Search for the cell housing the specified text and yield its [X, Y] center coordinate. 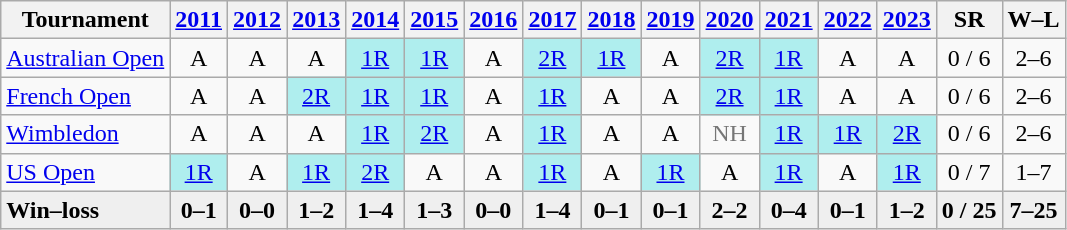
French Open [86, 96]
2018 [612, 20]
NH [730, 134]
1–7 [1034, 172]
2020 [730, 20]
2011 [199, 20]
Tournament [86, 20]
2013 [316, 20]
2023 [906, 20]
Wimbledon [86, 134]
0 / 7 [969, 172]
1–3 [434, 210]
Australian Open [86, 58]
Win–loss [86, 210]
2012 [258, 20]
2015 [434, 20]
2–2 [730, 210]
7–25 [1034, 210]
US Open [86, 172]
2021 [788, 20]
0 / 25 [969, 210]
2022 [848, 20]
2019 [670, 20]
2014 [376, 20]
SR [969, 20]
2016 [494, 20]
W–L [1034, 20]
2017 [552, 20]
0–4 [788, 210]
